Output the [X, Y] coordinate of the center of the cell containing the given text.  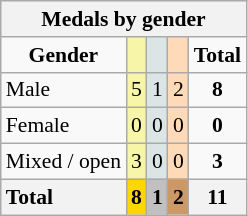
Female [64, 126]
Male [64, 90]
11 [218, 197]
Medals by gender [124, 19]
Mixed / open [64, 162]
Gender [64, 55]
5 [136, 90]
